Return the [X, Y] coordinate for the center point of the cell that contains the specified text.  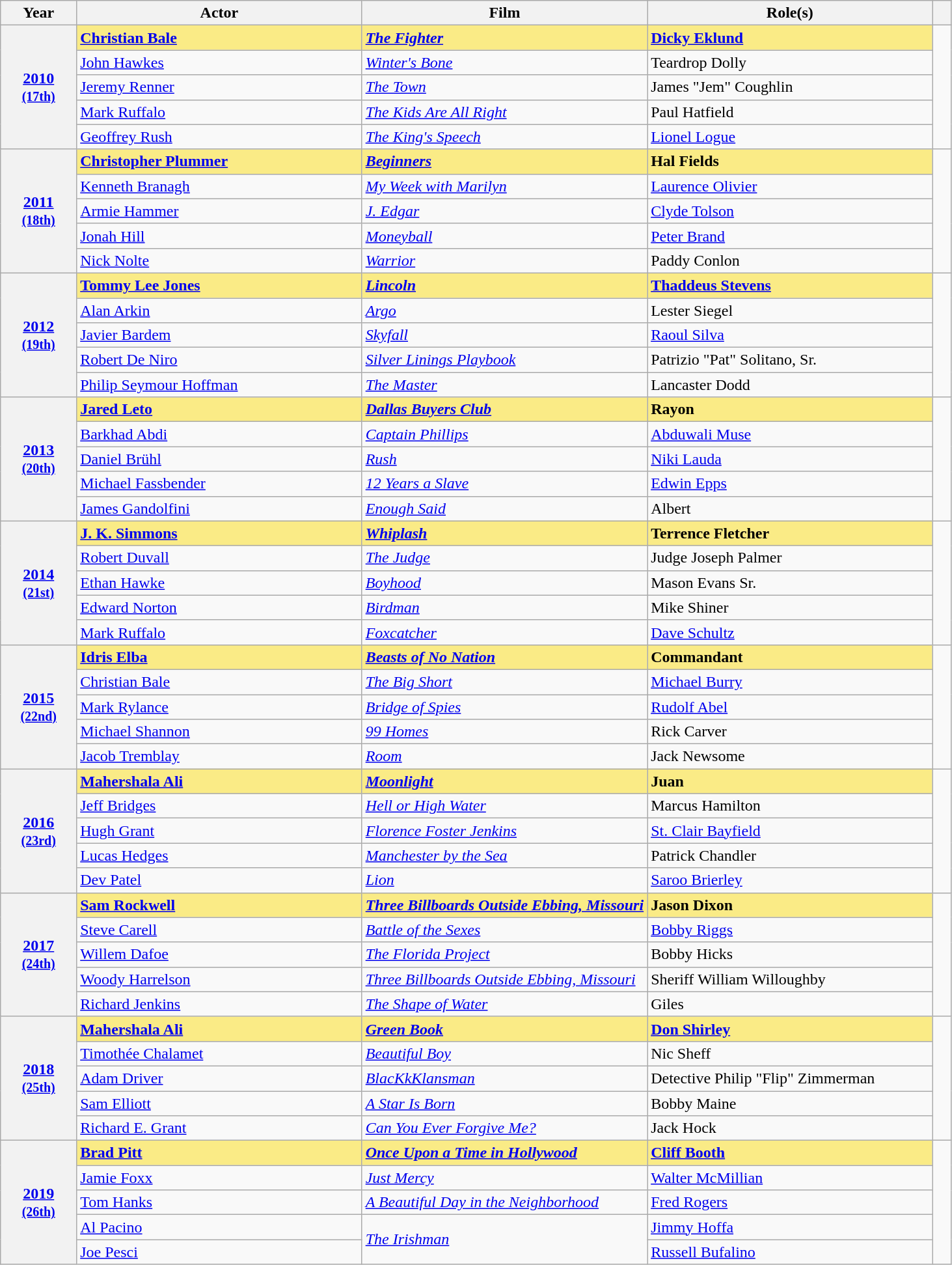
J. Edgar [504, 211]
The Town [504, 87]
Brad Pitt [219, 1153]
Detective Philip "Flip" Zimmerman [790, 1078]
Foxcatcher [504, 632]
Tom Hanks [219, 1202]
Lincoln [504, 285]
BlacKkKlansman [504, 1078]
Just Mercy [504, 1178]
Robert De Niro [219, 360]
The Judge [504, 558]
St. Clair Bayfield [790, 831]
Rayon [790, 410]
Lion [504, 880]
Mike Shiner [790, 607]
Thaddeus Stevens [790, 285]
My Week with Marilyn [504, 186]
2015(22nd) [39, 706]
Richard Jenkins [219, 1004]
Kenneth Branagh [219, 186]
Dev Patel [219, 880]
Beginners [504, 161]
Idris Elba [219, 657]
Rick Carver [790, 732]
12 Years a Slave [504, 484]
Hell or High Water [504, 806]
Actor [219, 13]
A Beautiful Day in the Neighborhood [504, 1202]
Enough Said [504, 508]
Michael Shannon [219, 732]
Willem Dafoe [219, 954]
Raoul Silva [790, 335]
Woody Harrelson [219, 979]
Bobby Riggs [790, 930]
Tommy Lee Jones [219, 285]
Philip Seymour Hoffman [219, 385]
Richard E. Grant [219, 1128]
Terrence Fletcher [790, 533]
Sam Rockwell [219, 905]
Edwin Epps [790, 484]
Javier Bardem [219, 335]
Once Upon a Time in Hollywood [504, 1153]
John Hawkes [219, 63]
2014(21st) [39, 583]
2012(19th) [39, 335]
Mason Evans Sr. [790, 583]
Boyhood [504, 583]
Teardrop Dolly [790, 63]
Jason Dixon [790, 905]
2017(24th) [39, 954]
Rudolf Abel [790, 706]
James Gandolfini [219, 508]
Beasts of No Nation [504, 657]
Juan [790, 781]
Don Shirley [790, 1029]
Dicky Eklund [790, 38]
Geoffrey Rush [219, 137]
Christopher Plummer [219, 161]
Edward Norton [219, 607]
The Big Short [504, 682]
2013(20th) [39, 459]
Jeff Bridges [219, 806]
Jared Leto [219, 410]
Moonlight [504, 781]
Lancaster Dodd [790, 385]
Albert [790, 508]
Armie Hammer [219, 211]
The Fighter [504, 38]
Rush [504, 459]
Laurence Olivier [790, 186]
Sam Elliott [219, 1104]
Beautiful Boy [504, 1053]
Argo [504, 311]
Room [504, 757]
Joe Pesci [219, 1252]
Lucas Hedges [219, 855]
The Florida Project [504, 954]
Moneyball [504, 236]
J. K. Simmons [219, 533]
Timothée Chalamet [219, 1053]
Abduwali Muse [790, 434]
Bridge of Spies [504, 706]
The Irishman [504, 1240]
Peter Brand [790, 236]
Niki Lauda [790, 459]
Warrior [504, 260]
Birdman [504, 607]
Sheriff William Willoughby [790, 979]
Captain Phillips [504, 434]
Paul Hatfield [790, 112]
Patrick Chandler [790, 855]
Ethan Hawke [219, 583]
Dave Schultz [790, 632]
Nic Sheff [790, 1053]
Al Pacino [219, 1227]
Commandant [790, 657]
Year [39, 13]
Lionel Logue [790, 137]
Steve Carell [219, 930]
Nick Nolte [219, 260]
Florence Foster Jenkins [504, 831]
Cliff Booth [790, 1153]
Barkhad Abdi [219, 434]
Marcus Hamilton [790, 806]
2010(17th) [39, 87]
Silver Linings Playbook [504, 360]
Battle of the Sexes [504, 930]
Mark Rylance [219, 706]
Judge Joseph Palmer [790, 558]
Jeremy Renner [219, 87]
Michael Fassbender [219, 484]
2011(18th) [39, 211]
2016(23rd) [39, 831]
Jack Newsome [790, 757]
Bobby Maine [790, 1104]
James "Jem" Coughlin [790, 87]
Giles [790, 1004]
Russell Bufalino [790, 1252]
Bobby Hicks [790, 954]
Jacob Tremblay [219, 757]
Daniel Brühl [219, 459]
Manchester by the Sea [504, 855]
Winter's Bone [504, 63]
Whiplash [504, 533]
Jack Hock [790, 1128]
Jamie Foxx [219, 1178]
Adam Driver [219, 1078]
2019(26th) [39, 1202]
Can You Ever Forgive Me? [504, 1128]
Hal Fields [790, 161]
Jimmy Hoffa [790, 1227]
Jonah Hill [219, 236]
Role(s) [790, 13]
Walter McMillian [790, 1178]
Film [504, 13]
Dallas Buyers Club [504, 410]
A Star Is Born [504, 1104]
Green Book [504, 1029]
The Kids Are All Right [504, 112]
The King's Speech [504, 137]
The Shape of Water [504, 1004]
The Master [504, 385]
Patrizio "Pat" Solitano, Sr. [790, 360]
Lester Siegel [790, 311]
Skyfall [504, 335]
2018(25th) [39, 1078]
Alan Arkin [219, 311]
Paddy Conlon [790, 260]
Clyde Tolson [790, 211]
Michael Burry [790, 682]
Robert Duvall [219, 558]
99 Homes [504, 732]
Fred Rogers [790, 1202]
Hugh Grant [219, 831]
Saroo Brierley [790, 880]
